Pinpoint the cell where the given text exists, returning its [X, Y] midpoint coordinate. 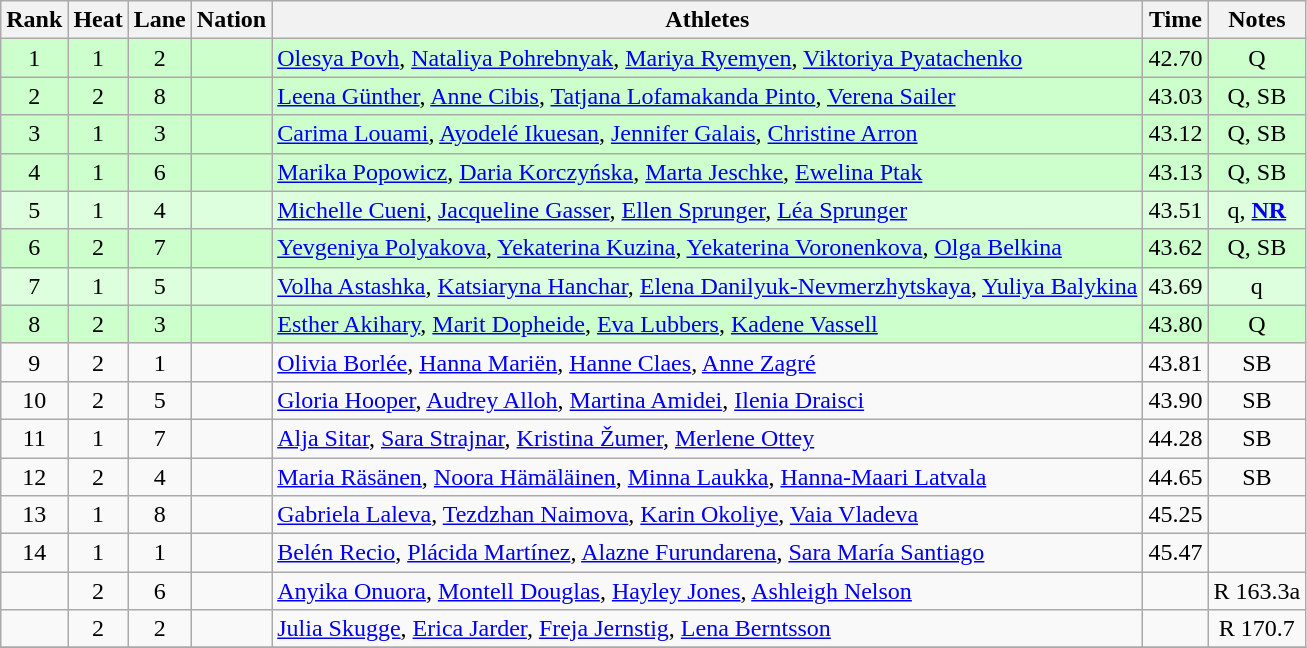
10 [34, 400]
Notes [1257, 20]
Athletes [708, 20]
14 [34, 553]
43.90 [1176, 400]
43.80 [1176, 324]
43.81 [1176, 362]
Esther Akihary, Marit Dopheide, Eva Lubbers, Kadene Vassell [708, 324]
Olivia Borlée, Hanna Mariën, Hanne Claes, Anne Zagré [708, 362]
Michelle Cueni, Jacqueline Gasser, Ellen Sprunger, Léa Sprunger [708, 210]
43.13 [1176, 172]
R 163.3a [1257, 591]
Belén Recio, Plácida Martínez, Alazne Furundarena, Sara María Santiago [708, 553]
43.03 [1176, 96]
12 [34, 477]
43.62 [1176, 248]
Leena Günther, Anne Cibis, Tatjana Lofamakanda Pinto, Verena Sailer [708, 96]
44.28 [1176, 438]
Julia Skugge, Erica Jarder, Freja Jernstig, Lena Berntsson [708, 629]
Heat [98, 20]
43.51 [1176, 210]
Time [1176, 20]
q [1257, 286]
Gabriela Laleva, Tezdzhan Naimova, Karin Okoliye, Vaia Vladeva [708, 515]
R 170.7 [1257, 629]
42.70 [1176, 58]
44.65 [1176, 477]
Marika Popowicz, Daria Korczyńska, Marta Jeschke, Ewelina Ptak [708, 172]
Yevgeniya Polyakova, Yekaterina Kuzina, Yekaterina Voronenkova, Olga Belkina [708, 248]
Nation [231, 20]
45.47 [1176, 553]
q, NR [1257, 210]
Anyika Onuora, Montell Douglas, Hayley Jones, Ashleigh Nelson [708, 591]
Maria Räsänen, Noora Hämäläinen, Minna Laukka, Hanna-Maari Latvala [708, 477]
Volha Astashka, Katsiaryna Hanchar, Elena Danilyuk-Nevmerzhytskaya, Yuliya Balykina [708, 286]
Olesya Povh, Nataliya Pohrebnyak, Mariya Ryemyen, Viktoriya Pyatachenko [708, 58]
Carima Louami, Ayodelé Ikuesan, Jennifer Galais, Christine Arron [708, 134]
Rank [34, 20]
Alja Sitar, Sara Strajnar, Kristina Žumer, Merlene Ottey [708, 438]
11 [34, 438]
Gloria Hooper, Audrey Alloh, Martina Amidei, Ilenia Draisci [708, 400]
43.69 [1176, 286]
45.25 [1176, 515]
13 [34, 515]
Lane [160, 20]
9 [34, 362]
43.12 [1176, 134]
